Search for the cell housing the specified text and yield its (x, y) center coordinate. 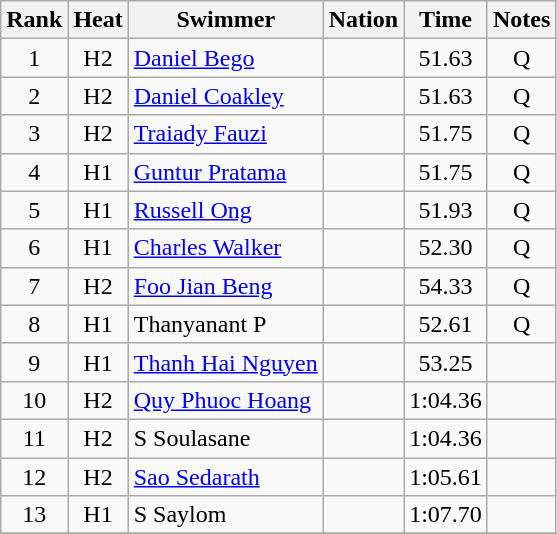
53.25 (446, 362)
Guntur Pratama (226, 172)
Daniel Bego (226, 58)
Swimmer (226, 20)
13 (34, 515)
3 (34, 134)
5 (34, 210)
11 (34, 438)
7 (34, 286)
52.30 (446, 248)
S Soulasane (226, 438)
Rank (34, 20)
S Saylom (226, 515)
54.33 (446, 286)
Heat (98, 20)
Time (446, 20)
Daniel Coakley (226, 96)
8 (34, 324)
10 (34, 400)
51.93 (446, 210)
12 (34, 477)
Charles Walker (226, 248)
Quy Phuoc Hoang (226, 400)
Russell Ong (226, 210)
Thanyanant P (226, 324)
Sao Sedarath (226, 477)
Thanh Hai Nguyen (226, 362)
1:05.61 (446, 477)
Nation (363, 20)
1 (34, 58)
Foo Jian Beng (226, 286)
Traiady Fauzi (226, 134)
2 (34, 96)
Notes (521, 20)
4 (34, 172)
9 (34, 362)
6 (34, 248)
1:07.70 (446, 515)
52.61 (446, 324)
